Provide the [X, Y] coordinate of the cell's center where the given text is located.  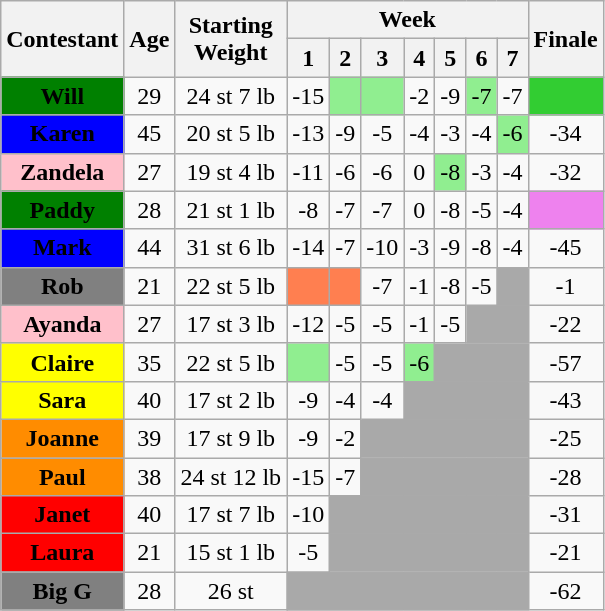
-25 [566, 438]
-57 [566, 362]
Finale [566, 39]
29 [150, 96]
45 [150, 134]
Paul [62, 477]
31 st 6 lb [231, 248]
Week [408, 20]
Ayanda [62, 324]
20 st 5 lb [231, 134]
5 [450, 58]
Sara [62, 400]
15 st 1 lb [231, 553]
-12 [308, 324]
-34 [566, 134]
Paddy [62, 210]
-31 [566, 515]
4 [420, 58]
17 st 2 lb [231, 400]
Laura [62, 553]
-28 [566, 477]
44 [150, 248]
-32 [566, 172]
-22 [566, 324]
6 [482, 58]
-11 [308, 172]
3 [382, 58]
-21 [566, 553]
Big G [62, 591]
Rob [62, 286]
-62 [566, 591]
Contestant [62, 39]
19 st 4 lb [231, 172]
38 [150, 477]
26 st [231, 591]
7 [512, 58]
24 st 7 lb [231, 96]
Joanne [62, 438]
-14 [308, 248]
17 st 9 lb [231, 438]
1 [308, 58]
Will [62, 96]
24 st 12 lb [231, 477]
StartingWeight [231, 39]
2 [346, 58]
-13 [308, 134]
17 st 3 lb [231, 324]
21 st 1 lb [231, 210]
Karen [62, 134]
Claire [62, 362]
17 st 7 lb [231, 515]
-43 [566, 400]
Mark [62, 248]
Zandela [62, 172]
Age [150, 39]
-45 [566, 248]
Janet [62, 515]
35 [150, 362]
39 [150, 438]
